From the cell containing the given text, extract its center point as (X, Y) coordinate. 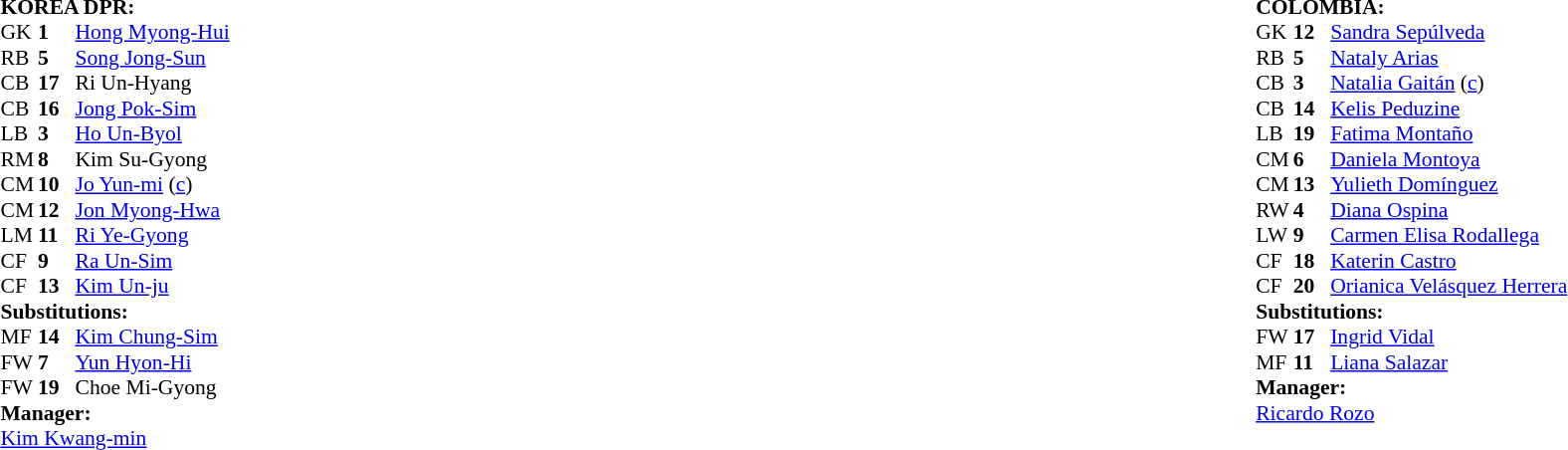
16 (57, 109)
Hong Myong-Hui (153, 33)
Natalia Gaitán (c) (1449, 83)
Yun Hyon-Hi (153, 362)
8 (57, 159)
Kim Chung-Sim (153, 337)
7 (57, 362)
LM (19, 236)
6 (1312, 159)
4 (1312, 210)
Ri Un-Hyang (153, 83)
Fatima Montaño (1449, 134)
Ricardo Rozo (1411, 413)
20 (1312, 286)
Daniela Montoya (1449, 159)
Kim Su-Gyong (153, 159)
Jon Myong-Hwa (153, 210)
1 (57, 33)
Ho Un-Byol (153, 134)
Jo Yun-mi (c) (153, 184)
Ri Ye-Gyong (153, 236)
10 (57, 184)
Kelis Peduzine (1449, 109)
Sandra Sepúlveda (1449, 33)
Choe Mi-Gyong (153, 387)
Carmen Elisa Rodallega (1449, 236)
Yulieth Domínguez (1449, 184)
LW (1274, 236)
Liana Salazar (1449, 362)
Kim Un-ju (153, 286)
Diana Ospina (1449, 210)
18 (1312, 261)
Ra Un-Sim (153, 261)
Ingrid Vidal (1449, 337)
Orianica Velásquez Herrera (1449, 286)
Nataly Arias (1449, 58)
Katerin Castro (1449, 261)
RM (19, 159)
RW (1274, 210)
Jong Pok-Sim (153, 109)
Song Jong-Sun (153, 58)
